Determine the (x, y) coordinate at the center of the cell enclosing the given text.  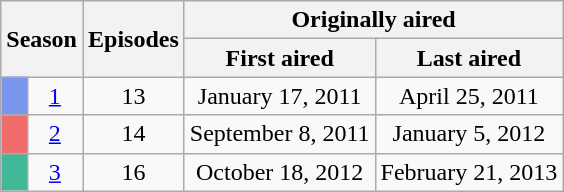
January 5, 2012 (469, 134)
16 (133, 172)
Last aired (469, 58)
Season (42, 39)
13 (133, 96)
Episodes (133, 39)
2 (54, 134)
October 18, 2012 (280, 172)
February 21, 2013 (469, 172)
September 8, 2011 (280, 134)
April 25, 2011 (469, 96)
Originally aired (374, 20)
First aired (280, 58)
3 (54, 172)
14 (133, 134)
1 (54, 96)
January 17, 2011 (280, 96)
